Return [x, y] of the center of cell containing provided text 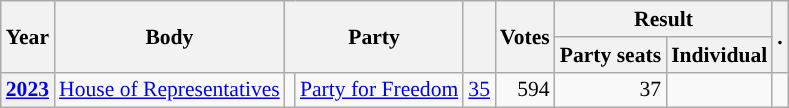
35 [479, 90]
Year [28, 36]
Result [664, 19]
. [780, 36]
594 [525, 90]
37 [610, 90]
2023 [28, 90]
Body [170, 36]
Party seats [610, 55]
Votes [525, 36]
Individual [719, 55]
House of Representatives [170, 90]
Party [374, 36]
Party for Freedom [379, 90]
